Return (x, y) of the center of cell containing provided text 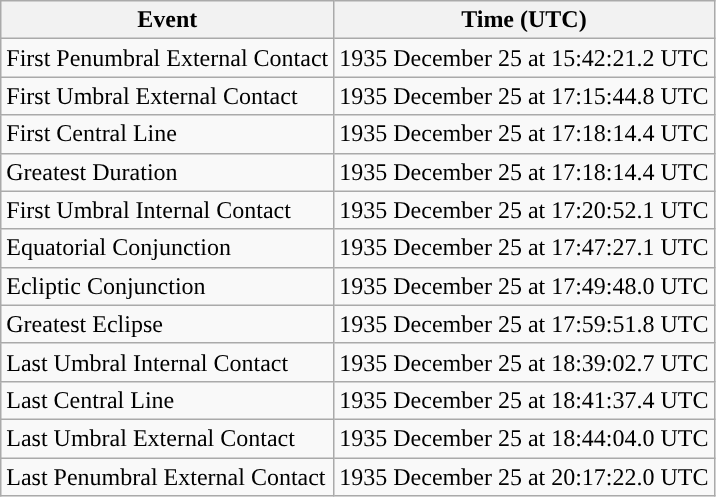
1935 December 25 at 18:39:02.7 UTC (524, 362)
1935 December 25 at 18:41:37.4 UTC (524, 400)
Time (UTC) (524, 20)
1935 December 25 at 18:44:04.0 UTC (524, 438)
Greatest Duration (168, 172)
1935 December 25 at 17:20:52.1 UTC (524, 210)
Equatorial Conjunction (168, 248)
First Central Line (168, 134)
Greatest Eclipse (168, 324)
Ecliptic Conjunction (168, 286)
First Umbral External Contact (168, 96)
1935 December 25 at 15:42:21.2 UTC (524, 58)
First Penumbral External Contact (168, 58)
1935 December 25 at 17:15:44.8 UTC (524, 96)
First Umbral Internal Contact (168, 210)
1935 December 25 at 20:17:22.0 UTC (524, 477)
Last Umbral External Contact (168, 438)
1935 December 25 at 17:59:51.8 UTC (524, 324)
Last Penumbral External Contact (168, 477)
Last Umbral Internal Contact (168, 362)
Last Central Line (168, 400)
1935 December 25 at 17:49:48.0 UTC (524, 286)
1935 December 25 at 17:47:27.1 UTC (524, 248)
Event (168, 20)
